Determine the (x, y) coordinate at the center of the cell enclosing the given text.  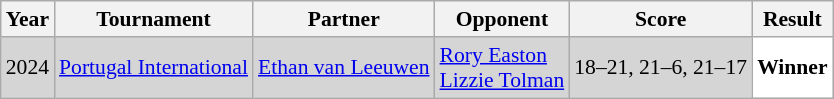
Result (792, 19)
Partner (344, 19)
Year (28, 19)
Opponent (502, 19)
Rory Easton Lizzie Tolman (502, 68)
2024 (28, 68)
Winner (792, 68)
Ethan van Leeuwen (344, 68)
Portugal International (154, 68)
18–21, 21–6, 21–17 (660, 68)
Score (660, 19)
Tournament (154, 19)
